Search for the cell housing the specified text and yield its (x, y) center coordinate. 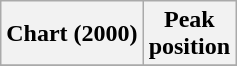
Peakposition (189, 34)
Chart (2000) (72, 34)
